Locate the cell with the specified text and output its (x, y) center coordinate. 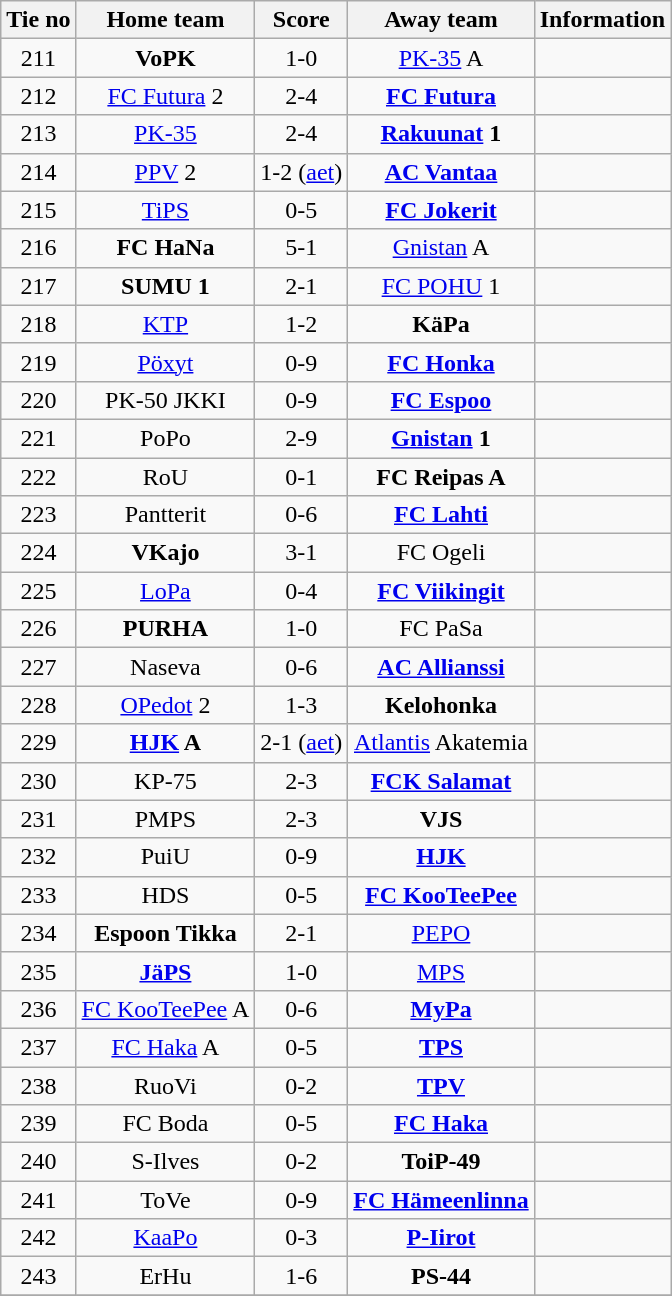
236 (38, 1009)
FC Jokerit (441, 210)
237 (38, 1047)
214 (38, 172)
Gnistan 1 (441, 438)
234 (38, 933)
221 (38, 438)
223 (38, 515)
ErHu (166, 1276)
VoPK (166, 58)
222 (38, 477)
FC HaNa (166, 248)
215 (38, 210)
211 (38, 58)
MPS (441, 971)
227 (38, 667)
226 (38, 629)
Pöxyt (166, 362)
0-3 (302, 1238)
RoU (166, 477)
Information (602, 20)
239 (38, 1124)
HJK A (166, 743)
Pantterit (166, 515)
FC Boda (166, 1124)
JäPS (166, 971)
RuoVi (166, 1085)
Naseva (166, 667)
1-2 (aet) (302, 172)
3-1 (302, 553)
225 (38, 591)
FC KooTeePee (441, 895)
P-Iirot (441, 1238)
0-4 (302, 591)
FC Ogeli (441, 553)
Rakuunat 1 (441, 134)
212 (38, 96)
0-1 (302, 477)
FC Espoo (441, 400)
233 (38, 895)
FC Honka (441, 362)
KTP (166, 324)
KäPa (441, 324)
TPV (441, 1085)
FC Futura 2 (166, 96)
228 (38, 705)
5-1 (302, 248)
FC POHU 1 (441, 286)
1-2 (302, 324)
MyPa (441, 1009)
213 (38, 134)
Score (302, 20)
KP-75 (166, 781)
OPedot 2 (166, 705)
Atlantis Akatemia (441, 743)
PuiU (166, 857)
PK-35 A (441, 58)
PMPS (166, 819)
FC Haka (441, 1124)
243 (38, 1276)
Tie no (38, 20)
KaaPo (166, 1238)
Espoon Tikka (166, 933)
219 (38, 362)
Kelohonka (441, 705)
PK-35 (166, 134)
2-9 (302, 438)
AC Vantaa (441, 172)
229 (38, 743)
PK-50 JKKI (166, 400)
PURHA (166, 629)
HDS (166, 895)
PoPo (166, 438)
PPV 2 (166, 172)
1-6 (302, 1276)
FCK Salamat (441, 781)
218 (38, 324)
FC Futura (441, 96)
SUMU 1 (166, 286)
FC KooTeePee A (166, 1009)
FC Haka A (166, 1047)
FC PaSa (441, 629)
241 (38, 1200)
238 (38, 1085)
VKajo (166, 553)
1-3 (302, 705)
FC Viikingit (441, 591)
220 (38, 400)
S-Ilves (166, 1162)
Gnistan A (441, 248)
235 (38, 971)
230 (38, 781)
232 (38, 857)
FC Hämeenlinna (441, 1200)
VJS (441, 819)
242 (38, 1238)
ToVe (166, 1200)
TiPS (166, 210)
2-1 (aet) (302, 743)
Away team (441, 20)
TPS (441, 1047)
224 (38, 553)
216 (38, 248)
240 (38, 1162)
PEPO (441, 933)
Home team (166, 20)
231 (38, 819)
LoPa (166, 591)
FC Reipas A (441, 477)
FC Lahti (441, 515)
PS-44 (441, 1276)
AC Allianssi (441, 667)
ToiP-49 (441, 1162)
217 (38, 286)
HJK (441, 857)
